Return the (X, Y) coordinate for the center point of the cell that contains the specified text.  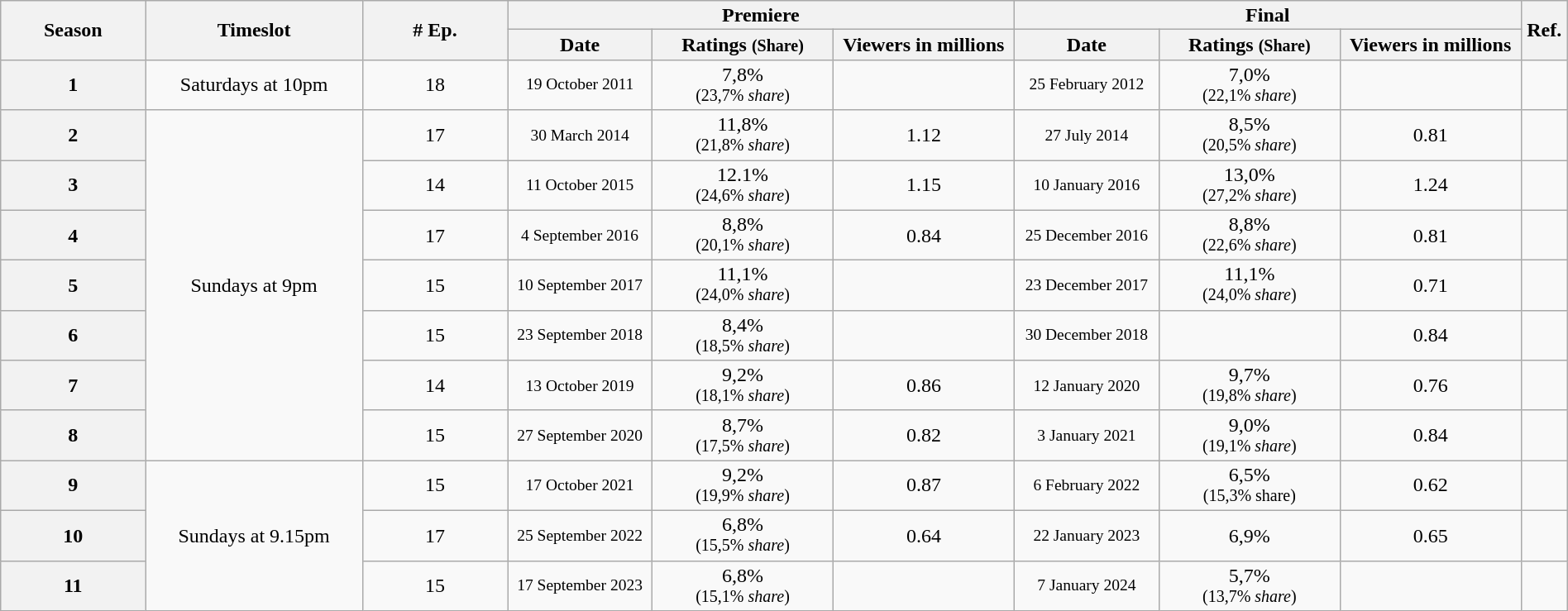
6,8%(15,5% share) (743, 536)
0.87 (923, 486)
Sundays at 9pm (255, 285)
27 July 2014 (1087, 136)
8,8%(20,1% share) (743, 235)
0.71 (1431, 286)
25 December 2016 (1087, 235)
4 (73, 235)
13 October 2019 (581, 385)
0.82 (923, 435)
23 December 2017 (1087, 286)
7 (73, 385)
10 September 2017 (581, 286)
12.1%(24,6% share) (743, 185)
7,0%(22,1% share) (1249, 84)
25 February 2012 (1087, 84)
0.86 (923, 385)
# Ep. (435, 31)
30 December 2018 (1087, 336)
6,5%(15,3% share) (1249, 486)
27 September 2020 (581, 435)
8,8%(22,6% share) (1249, 235)
17 September 2023 (581, 585)
25 September 2022 (581, 536)
Season (73, 31)
0.64 (923, 536)
30 March 2014 (581, 136)
9 (73, 486)
12 January 2020 (1087, 385)
8,4%(18,5% share) (743, 336)
0.76 (1431, 385)
7 January 2024 (1087, 585)
4 September 2016 (581, 235)
7,8%(23,7% share) (743, 84)
5,7%(13,7% share) (1249, 585)
2 (73, 136)
5 (73, 286)
6 February 2022 (1087, 486)
8,5%(20,5% share) (1249, 136)
11 October 2015 (581, 185)
23 September 2018 (581, 336)
0.65 (1431, 536)
Saturdays at 10pm (255, 84)
9,7%(19,8% share) (1249, 385)
Ref. (1544, 31)
Sundays at 9.15pm (255, 536)
6,9% (1249, 536)
8,7%(17,5% share) (743, 435)
13,0%(27,2% share) (1249, 185)
Premiere (761, 15)
6 (73, 336)
11,8%(21,8% share) (743, 136)
10 (73, 536)
1.24 (1431, 185)
0.62 (1431, 486)
22 January 2023 (1087, 536)
1.15 (923, 185)
17 October 2021 (581, 486)
11 (73, 585)
10 January 2016 (1087, 185)
3 January 2021 (1087, 435)
1 (73, 84)
9,2%(18,1% share) (743, 385)
8 (73, 435)
19 October 2011 (581, 84)
18 (435, 84)
Timeslot (255, 31)
3 (73, 185)
9,2%(19,9% share) (743, 486)
6,8%(15,1% share) (743, 585)
Final (1267, 15)
9,0%(19,1% share) (1249, 435)
1.12 (923, 136)
